Pinpoint the cell where the given text exists, returning its [X, Y] midpoint coordinate. 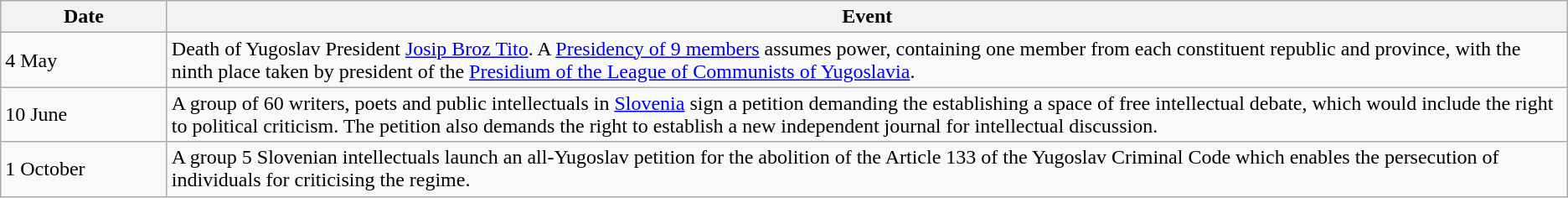
4 May [84, 60]
10 June [84, 114]
Date [84, 17]
Event [867, 17]
1 October [84, 169]
